Capture the cell that displays the provided text and extract its (x, y) central coordinate. 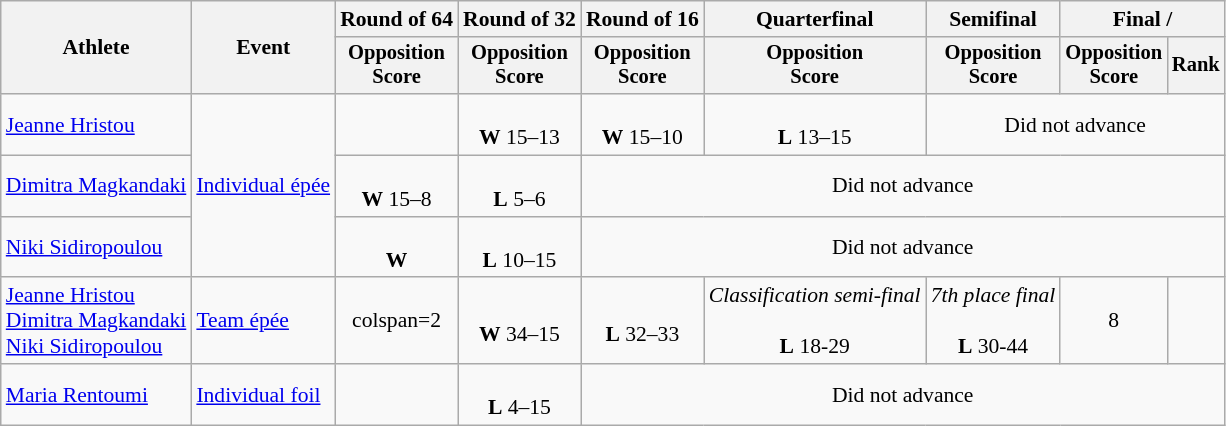
Event (263, 48)
W 15–10 (642, 124)
Rank (1196, 66)
Athlete (96, 48)
Maria Rentoumi (96, 394)
8 (1114, 322)
7th place finalL 30-44 (994, 322)
W 34–15 (520, 322)
Round of 32 (520, 19)
Classification semi-finalL 18-29 (815, 322)
Quarterfinal (815, 19)
W (396, 248)
Jeanne Hristou (96, 124)
L 13–15 (815, 124)
Semifinal (994, 19)
Dimitra Magkandaki (96, 186)
L 5–6 (520, 186)
L 32–33 (642, 322)
colspan=2 (396, 322)
L 10–15 (520, 248)
Final / (1142, 19)
Jeanne HristouDimitra MagkandakiNiki Sidiropoulou (96, 322)
Round of 16 (642, 19)
Individual foil (263, 394)
Niki Sidiropoulou (96, 248)
Team épée (263, 322)
Individual épée (263, 186)
L 4–15 (520, 394)
W 15–13 (520, 124)
W 15–8 (396, 186)
Round of 64 (396, 19)
